Find where the given text appears and provide that cell's center as [x, y] coordinate. 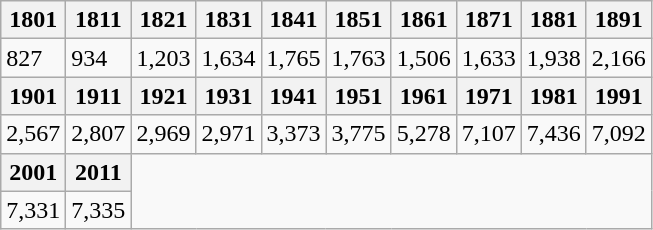
3,775 [358, 134]
1961 [424, 96]
1971 [488, 96]
1951 [358, 96]
1871 [488, 20]
827 [34, 58]
1841 [294, 20]
1921 [164, 96]
2,969 [164, 134]
2001 [34, 172]
7,331 [34, 210]
7,436 [554, 134]
1881 [554, 20]
1901 [34, 96]
2011 [98, 172]
2,166 [618, 58]
2,971 [228, 134]
1891 [618, 20]
1851 [358, 20]
2,567 [34, 134]
1821 [164, 20]
1941 [294, 96]
1,763 [358, 58]
7,092 [618, 134]
1,938 [554, 58]
1991 [618, 96]
5,278 [424, 134]
1911 [98, 96]
934 [98, 58]
7,335 [98, 210]
1801 [34, 20]
1931 [228, 96]
1981 [554, 96]
1,634 [228, 58]
1,633 [488, 58]
1811 [98, 20]
1,203 [164, 58]
2,807 [98, 134]
1,765 [294, 58]
7,107 [488, 134]
3,373 [294, 134]
1861 [424, 20]
1,506 [424, 58]
1831 [228, 20]
